Locate the cell with the specified text and output its [X, Y] center coordinate. 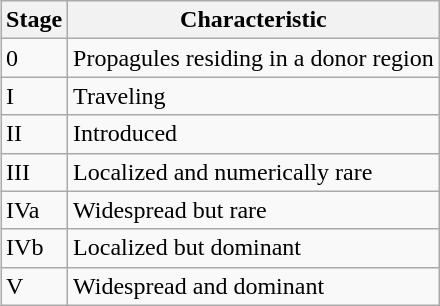
III [34, 172]
Characteristic [254, 20]
Localized but dominant [254, 248]
IVb [34, 248]
Widespread but rare [254, 210]
Localized and numerically rare [254, 172]
Introduced [254, 134]
I [34, 96]
0 [34, 58]
Propagules residing in a donor region [254, 58]
II [34, 134]
Stage [34, 20]
V [34, 286]
IVa [34, 210]
Traveling [254, 96]
Widespread and dominant [254, 286]
